From the cell containing the given text, extract its center point as [x, y] coordinate. 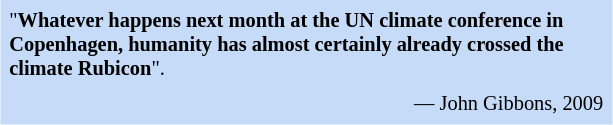
"Whatever happens next month at the UN climate conference in Copenhagen, humanity has almost certainly already crossed the climate Rubicon". [306, 46]
— John Gibbons, 2009 [306, 104]
